Extract the (x, y) coordinate from the center of the cell holding the provided text.  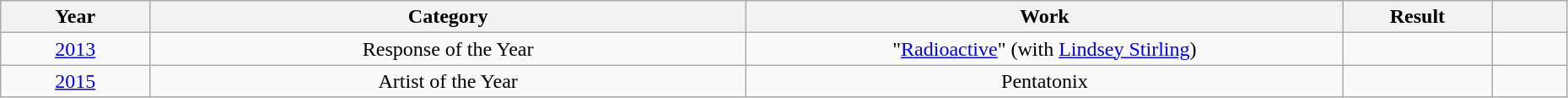
Year (76, 17)
Response of the Year (449, 49)
Work (1044, 17)
Artist of the Year (449, 81)
2013 (76, 49)
"Radioactive" (with Lindsey Stirling) (1044, 49)
2015 (76, 81)
Result (1417, 17)
Category (449, 17)
Pentatonix (1044, 81)
